Provide the (x, y) coordinate of the cell's center where the given text is located.  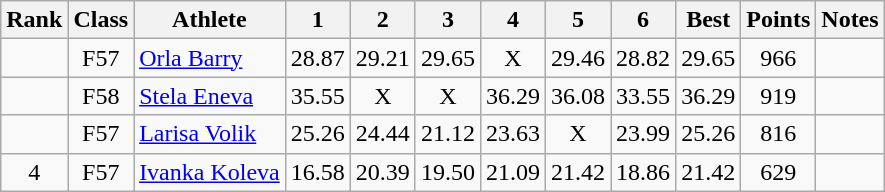
29.46 (578, 58)
919 (778, 96)
35.55 (318, 96)
21.09 (512, 172)
5 (578, 20)
Stela Eneva (210, 96)
Ivanka Koleva (210, 172)
6 (644, 20)
Larisa Volik (210, 134)
Notes (850, 20)
1 (318, 20)
23.99 (644, 134)
Points (778, 20)
2 (382, 20)
966 (778, 58)
20.39 (382, 172)
Class (101, 20)
29.21 (382, 58)
18.86 (644, 172)
Orla Barry (210, 58)
Athlete (210, 20)
Best (708, 20)
3 (448, 20)
F58 (101, 96)
33.55 (644, 96)
Rank (34, 20)
16.58 (318, 172)
19.50 (448, 172)
23.63 (512, 134)
816 (778, 134)
28.82 (644, 58)
36.08 (578, 96)
24.44 (382, 134)
629 (778, 172)
28.87 (318, 58)
21.12 (448, 134)
